Return (X, Y) of the center of cell containing provided text 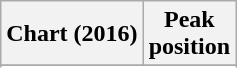
Peakposition (189, 34)
Chart (2016) (72, 34)
